Return the [X, Y] coordinate for the center point of the cell that contains the specified text.  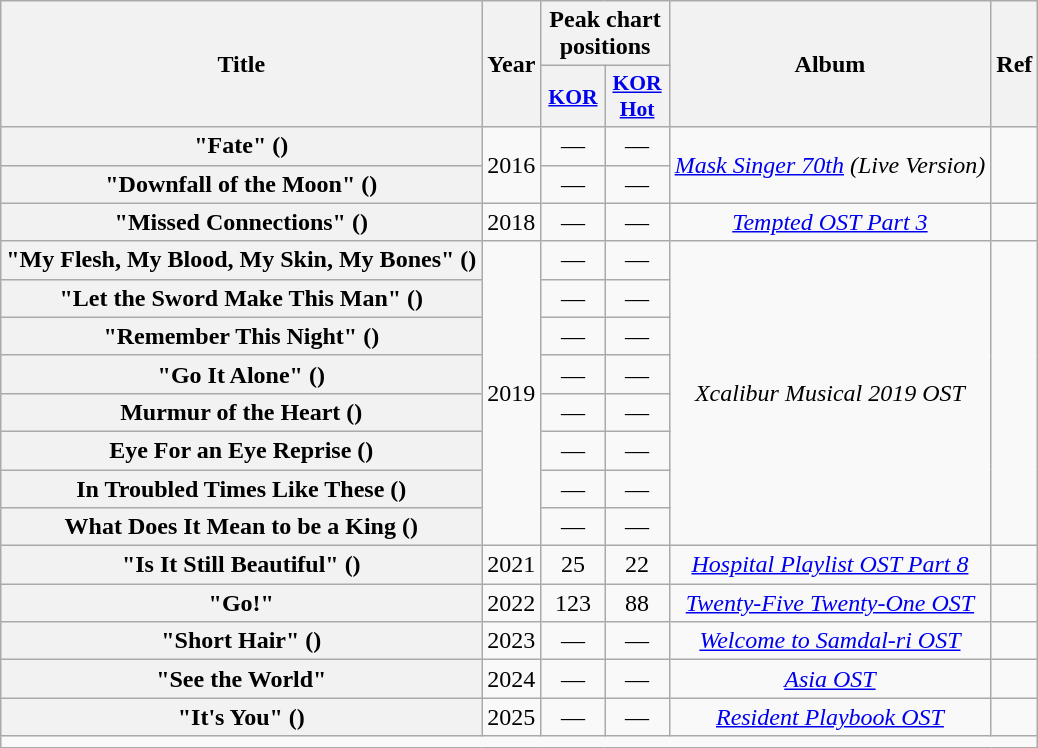
88 [637, 603]
Resident Playbook OST [830, 717]
Xcalibur Musical 2019 OST [830, 393]
"Let the Sword Make This Man" () [242, 298]
"Go!" [242, 603]
KOR [573, 96]
2021 [512, 565]
Asia OST [830, 679]
"Downfall of the Moon" () [242, 184]
Title [242, 64]
"See the World" [242, 679]
123 [573, 603]
"My Flesh, My Blood, My Skin, My Bones" () [242, 260]
Twenty-Five Twenty-One OST [830, 603]
"Go It Alone" () [242, 374]
Eye For an Eye Reprise () [242, 450]
Murmur of the Heart () [242, 412]
2016 [512, 165]
Peak chart positions [605, 34]
Tempted OST Part 3 [830, 222]
"Fate" () [242, 146]
Ref [1014, 64]
"It's You" () [242, 717]
"Short Hair" () [242, 641]
Welcome to Samdal-ri OST [830, 641]
"Is It Still Beautiful" () [242, 565]
2025 [512, 717]
2019 [512, 393]
Year [512, 64]
2023 [512, 641]
"Remember This Night" () [242, 336]
2022 [512, 603]
"Missed Connections" () [242, 222]
25 [573, 565]
Mask Singer 70th (Live Version) [830, 165]
2018 [512, 222]
Hospital Playlist OST Part 8 [830, 565]
Album [830, 64]
What Does It Mean to be a King () [242, 527]
In Troubled Times Like These () [242, 489]
22 [637, 565]
KOR Hot [637, 96]
2024 [512, 679]
